Scan for the cell matching the given text and deliver its [X, Y] coordinate at center. 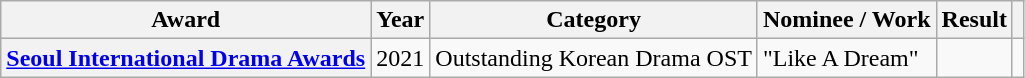
Year [400, 20]
Nominee / Work [846, 20]
Category [594, 20]
Outstanding Korean Drama OST [594, 58]
"Like A Dream" [846, 58]
Award [186, 20]
2021 [400, 58]
Seoul International Drama Awards [186, 58]
Result [974, 20]
